Return [X, Y] of the center of cell containing provided text 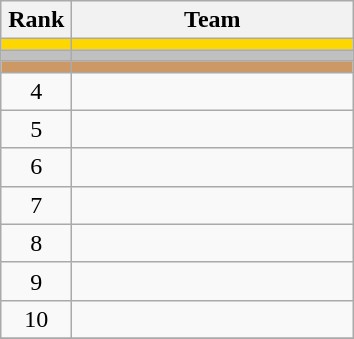
5 [36, 129]
8 [36, 243]
10 [36, 319]
6 [36, 167]
Rank [36, 20]
9 [36, 281]
4 [36, 91]
Team [212, 20]
7 [36, 205]
